For the text-containing cell, return its midpoint in [X, Y] coordinate format. 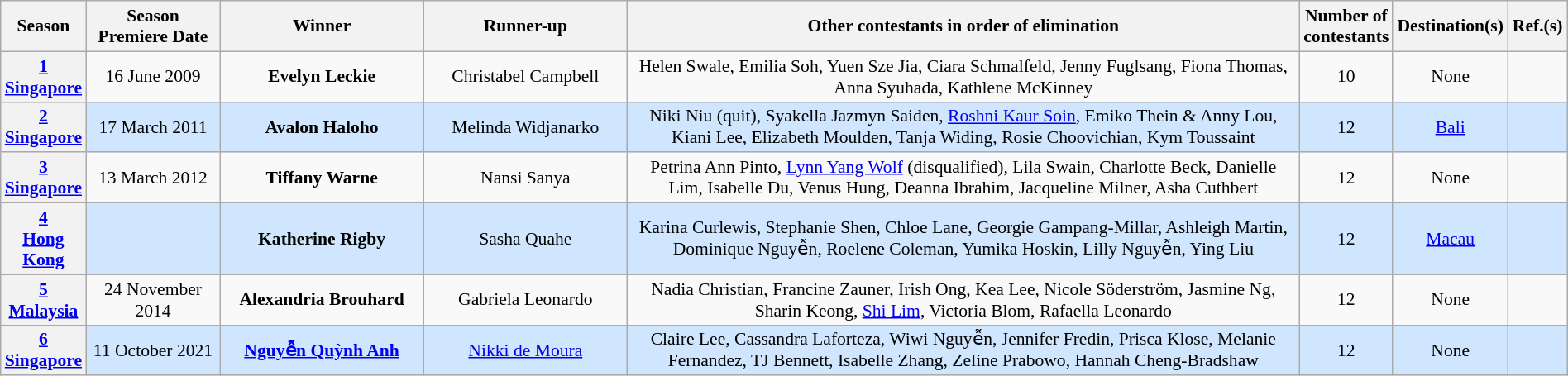
Macau [1450, 240]
Number of contestants [1346, 26]
16 June 2009 [153, 76]
4Hong Kong [43, 240]
Nikki de Moura [525, 350]
Melinda Widjanarko [525, 127]
6Singapore [43, 350]
Gabriela Leonardo [525, 299]
Avalon Haloho [322, 127]
Destination(s) [1450, 26]
Christabel Campbell [525, 76]
Runner-up [525, 26]
Other contestants in order of elimination [963, 26]
Katherine Rigby [322, 240]
13 March 2012 [153, 178]
Season Premiere Date [153, 26]
Bali [1450, 127]
Winner [322, 26]
5Malaysia [43, 299]
Sasha Quahe [525, 240]
11 October 2021 [153, 350]
24 November 2014 [153, 299]
Season [43, 26]
Nguyễn Quỳnh Anh [322, 350]
10 [1346, 76]
3Singapore [43, 178]
Evelyn Leckie [322, 76]
Helen Swale, Emilia Soh, Yuen Sze Jia, Ciara Schmalfeld, Jenny Fuglsang, Fiona Thomas, Anna Syuhada, Kathlene McKinney [963, 76]
1Singapore [43, 76]
Nadia Christian, Francine Zauner, Irish Ong, Kea Lee, Nicole Söderström, Jasmine Ng, Sharin Keong, Shi Lim, Victoria Blom, Rafaella Leonardo [963, 299]
Alexandria Brouhard [322, 299]
Tiffany Warne [322, 178]
17 March 2011 [153, 127]
2Singapore [43, 127]
Nansi Sanya [525, 178]
Ref.(s) [1537, 26]
